Find where the given text appears and provide that cell's center as (X, Y) coordinate. 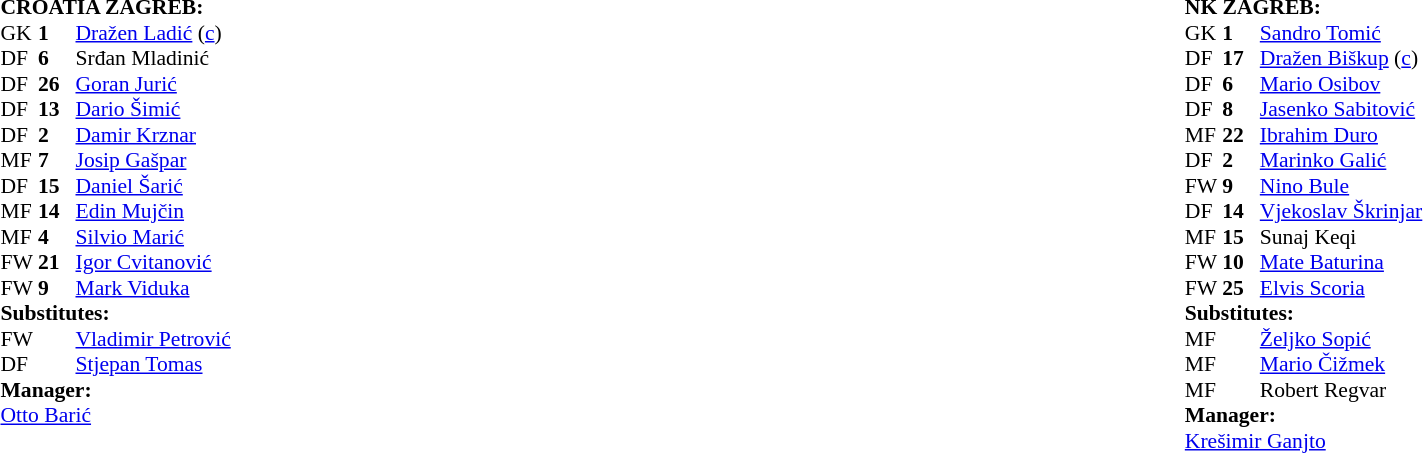
Mark Viduka (192, 288)
21 (57, 263)
10 (1241, 263)
Dražen Ladić (c) (192, 33)
13 (57, 109)
Igor Cvitanović (192, 263)
Srđan Mladinić (192, 59)
25 (1241, 288)
Goran Jurić (192, 84)
Otto Barić (154, 415)
26 (57, 84)
22 (1241, 135)
Substitutes: (154, 313)
Josip Gašpar (192, 161)
Damir Krznar (192, 135)
8 (1241, 109)
17 (1241, 59)
Dario Šimić (192, 109)
7 (57, 161)
Daniel Šarić (192, 186)
Edin Mujčin (192, 211)
Manager: (154, 390)
Stjepan Tomas (192, 365)
4 (57, 237)
Vladimir Petrović (192, 339)
Silvio Marić (192, 237)
